Pinpoint the cell where the given text exists, returning its [X, Y] midpoint coordinate. 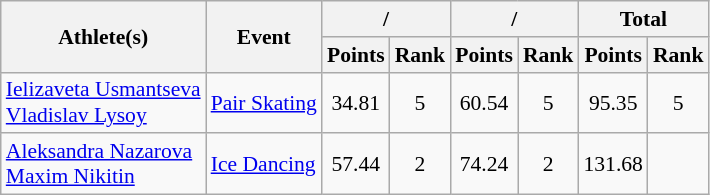
Total [643, 19]
Aleksandra NazarovaMaxim Nikitin [104, 164]
Ice Dancing [264, 164]
60.54 [484, 102]
Pair Skating [264, 102]
Event [264, 36]
131.68 [612, 164]
57.44 [356, 164]
Athlete(s) [104, 36]
74.24 [484, 164]
34.81 [356, 102]
95.35 [612, 102]
Ielizaveta UsmantsevaVladislav Lysoy [104, 102]
